Output the [X, Y] coordinate of the center of the cell containing the given text.  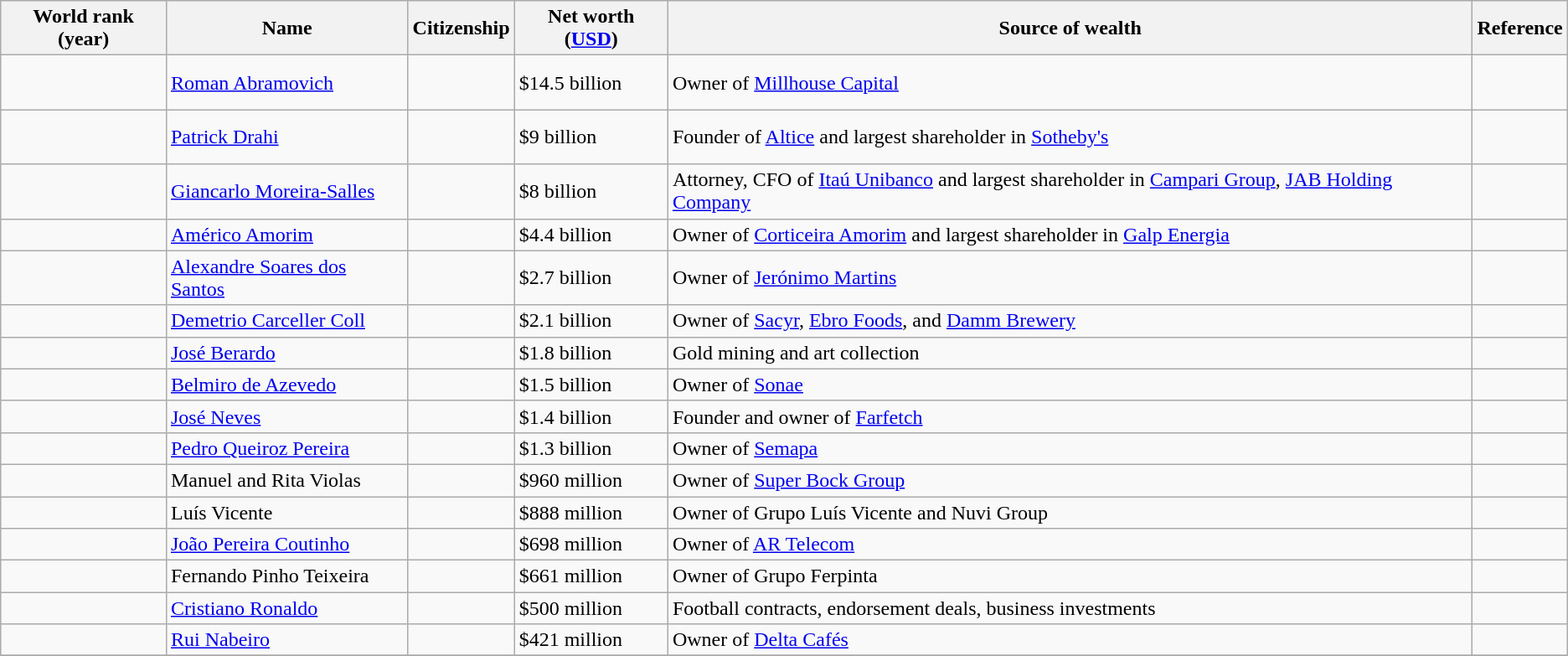
World rank (year) [84, 28]
$14.5 billion [591, 82]
Owner of Delta Cafés [1070, 640]
Reference [1519, 28]
$2.7 billion [591, 278]
Owner of Grupo Luís Vicente and Nuvi Group [1070, 512]
Patrick Drahi [286, 137]
$1.4 billion [591, 416]
João Pereira Coutinho [286, 545]
Citizenship [461, 28]
Giancarlo Moreira-Salles [286, 191]
Cristiano Ronaldo [286, 608]
Owner of Sacyr, Ebro Foods, and Damm Brewery [1070, 321]
$4.4 billion [591, 235]
$2.1 billion [591, 321]
Founder of Altice and largest shareholder in Sotheby's [1070, 137]
Owner of Corticeira Amorim and largest shareholder in Galp Energia [1070, 235]
$500 million [591, 608]
Roman Abramovich [286, 82]
Owner of Semapa [1070, 448]
Alexandre Soares dos Santos [286, 278]
Fernando Pinho Teixeira [286, 576]
Manuel and Rita Violas [286, 480]
$1.3 billion [591, 448]
Owner of Sonae [1070, 385]
Founder and owner of Farfetch [1070, 416]
$9 billion [591, 137]
Name [286, 28]
Net worth (USD) [591, 28]
José Neves [286, 416]
Football contracts, endorsement deals, business investments [1070, 608]
Owner of Super Bock Group [1070, 480]
José Berardo [286, 353]
Pedro Queiroz Pereira [286, 448]
$421 million [591, 640]
$960 million [591, 480]
$8 billion [591, 191]
Owner of Millhouse Capital [1070, 82]
Source of wealth [1070, 28]
Rui Nabeiro [286, 640]
Américo Amorim [286, 235]
$661 million [591, 576]
Gold mining and art collection [1070, 353]
$888 million [591, 512]
Owner of AR Telecom [1070, 545]
$1.5 billion [591, 385]
$698 million [591, 545]
Demetrio Carceller Coll [286, 321]
Owner of Jerónimo Martins [1070, 278]
Luís Vicente [286, 512]
Attorney, CFO of Itaú Unibanco and largest shareholder in Campari Group, JAB Holding Company [1070, 191]
Owner of Grupo Ferpinta [1070, 576]
Belmiro de Azevedo [286, 385]
$1.8 billion [591, 353]
